Extract the [X, Y] coordinate from the center of the cell holding the provided text.  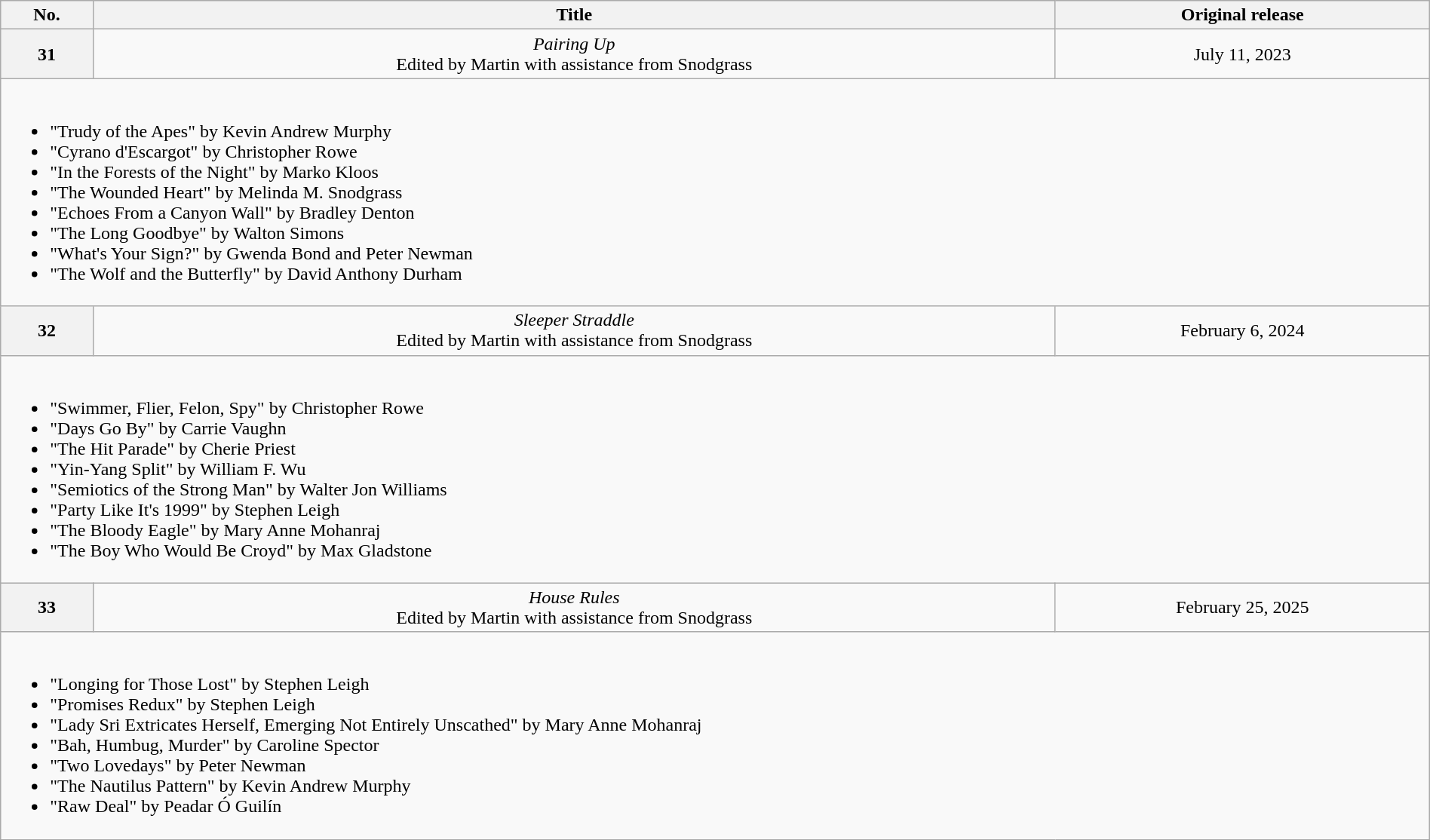
No. [47, 15]
31 [47, 54]
Title [574, 15]
House RulesEdited by Martin with assistance from Snodgrass [574, 608]
32 [47, 330]
February 6, 2024 [1242, 330]
33 [47, 608]
February 25, 2025 [1242, 608]
Sleeper StraddleEdited by Martin with assistance from Snodgrass [574, 330]
Original release [1242, 15]
July 11, 2023 [1242, 54]
Pairing UpEdited by Martin with assistance from Snodgrass [574, 54]
